Detect which cell encompasses the target text, then output its [X, Y] center coordinate. 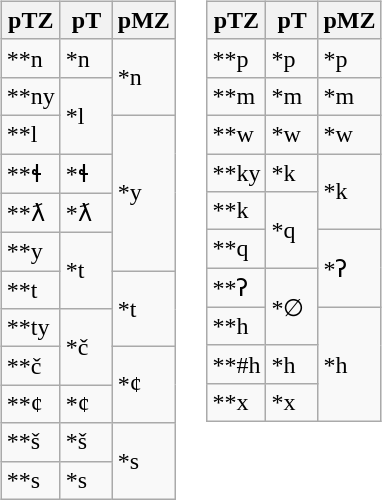
**ƛ [30, 213]
**¢ [30, 404]
**ɬ [30, 174]
**n [30, 58]
*l [86, 115]
**y [30, 252]
*ƛ [86, 213]
*q [292, 230]
**ty [30, 328]
**l [30, 134]
*ʔ [350, 269]
**p [236, 58]
**č [30, 366]
**w [236, 134]
**t [30, 290]
**ny [30, 96]
**h [236, 326]
**ʔ [236, 288]
**q [236, 249]
*ɬ [86, 174]
*∅ [292, 307]
**#h [236, 364]
*č [86, 347]
**x [236, 402]
**m [236, 96]
*y [144, 192]
*x [292, 402]
*š [86, 442]
**š [30, 442]
**ky [236, 173]
**k [236, 211]
**s [30, 480]
